Find where the given text appears and provide that cell's center as [x, y] coordinate. 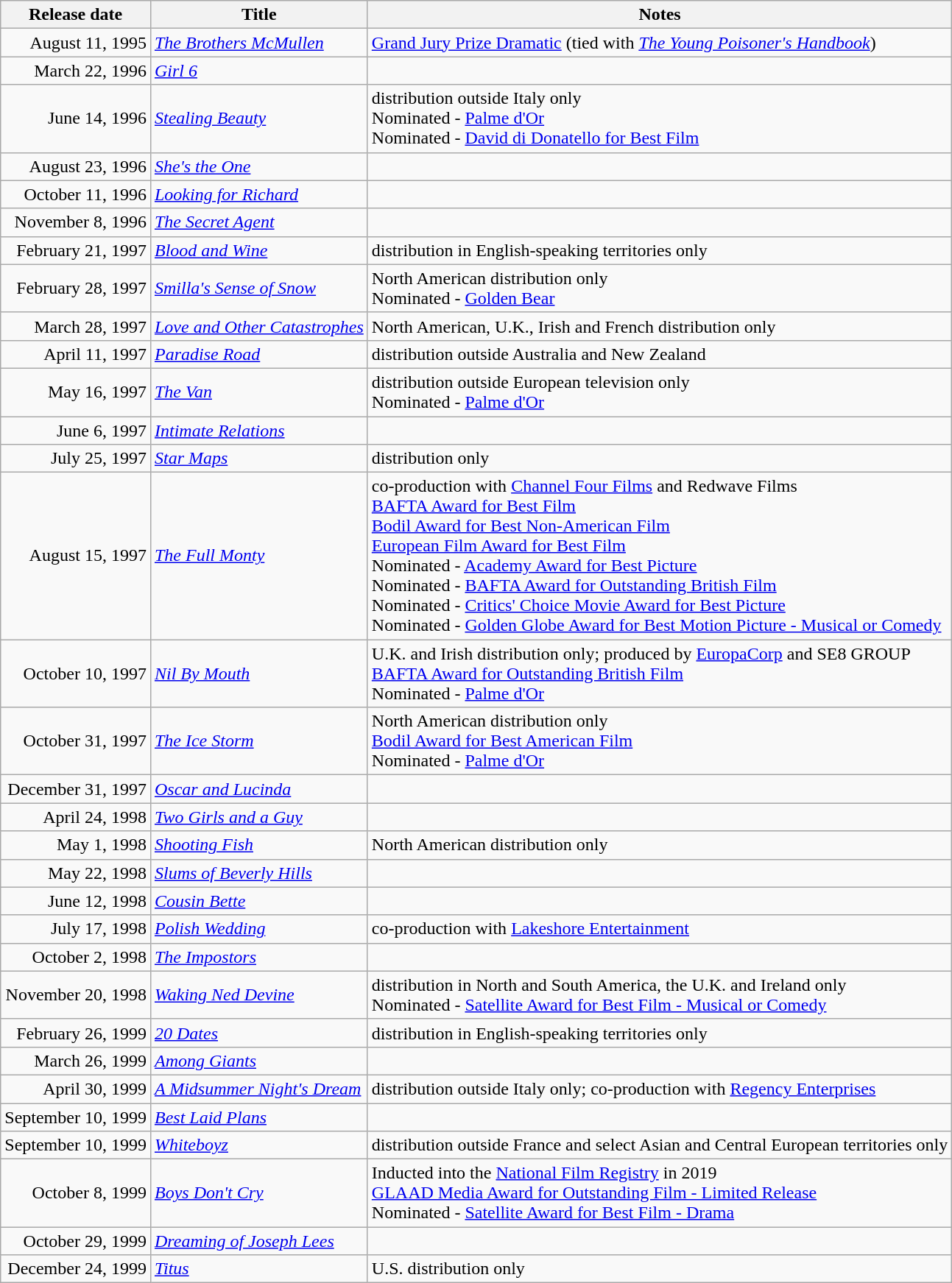
Grand Jury Prize Dramatic (tied with The Young Poisoner's Handbook) [660, 43]
Notes [660, 15]
Paradise Road [259, 354]
February 26, 1999 [76, 1033]
The Full Monty [259, 556]
Dreaming of Joseph Lees [259, 1241]
Among Giants [259, 1061]
distribution outside Italy onlyNominated - Palme d'Or Nominated - David di Donatello for Best Film [660, 119]
Star Maps [259, 459]
Waking Ned Devine [259, 995]
August 15, 1997 [76, 556]
October 8, 1999 [76, 1193]
July 25, 1997 [76, 459]
March 22, 1996 [76, 71]
Oscar and Lucinda [259, 789]
December 24, 1999 [76, 1269]
April 24, 1998 [76, 817]
July 17, 1998 [76, 929]
May 22, 1998 [76, 873]
Whiteboyz [259, 1145]
She's the One [259, 166]
April 11, 1997 [76, 354]
February 28, 1997 [76, 289]
Girl 6 [259, 71]
distribution outside Australia and New Zealand [660, 354]
distribution in North and South America, the U.K. and Ireland only Nominated - Satellite Award for Best Film - Musical or Comedy [660, 995]
December 31, 1997 [76, 789]
November 8, 1996 [76, 222]
October 2, 1998 [76, 957]
Smilla's Sense of Snow [259, 289]
The Van [259, 392]
Polish Wedding [259, 929]
Title [259, 15]
Shooting Fish [259, 845]
Titus [259, 1269]
November 20, 1998 [76, 995]
October 29, 1999 [76, 1241]
March 28, 1997 [76, 326]
A Midsummer Night's Dream [259, 1089]
distribution outside France and select Asian and Central European territories only [660, 1145]
Best Laid Plans [259, 1117]
The Impostors [259, 957]
Slums of Beverly Hills [259, 873]
North American, U.K., Irish and French distribution only [660, 326]
Cousin Bette [259, 901]
Two Girls and a Guy [259, 817]
distribution only [660, 459]
U.K. and Irish distribution only; produced by EuropaCorp and SE8 GROUPBAFTA Award for Outstanding British FilmNominated - Palme d'Or [660, 674]
distribution outside Italy only; co-production with Regency Enterprises [660, 1089]
Stealing Beauty [259, 119]
October 31, 1997 [76, 741]
The Brothers McMullen [259, 43]
20 Dates [259, 1033]
April 30, 1999 [76, 1089]
The Secret Agent [259, 222]
Boys Don't Cry [259, 1193]
February 21, 1997 [76, 250]
August 23, 1996 [76, 166]
Love and Other Catastrophes [259, 326]
March 26, 1999 [76, 1061]
June 6, 1997 [76, 431]
October 10, 1997 [76, 674]
June 14, 1996 [76, 119]
North American distribution only Bodil Award for Best American Film Nominated - Palme d'Or [660, 741]
August 11, 1995 [76, 43]
May 16, 1997 [76, 392]
co-production with Lakeshore Entertainment [660, 929]
distribution outside European television only Nominated - Palme d'Or [660, 392]
Blood and Wine [259, 250]
U.S. distribution only [660, 1269]
June 12, 1998 [76, 901]
North American distribution only [660, 845]
Release date [76, 15]
October 11, 1996 [76, 194]
Looking for Richard [259, 194]
Nil By Mouth [259, 674]
Intimate Relations [259, 431]
The Ice Storm [259, 741]
May 1, 1998 [76, 845]
North American distribution only Nominated - Golden Bear [660, 289]
